Extract the [x, y] coordinate from the center of the cell holding the provided text.  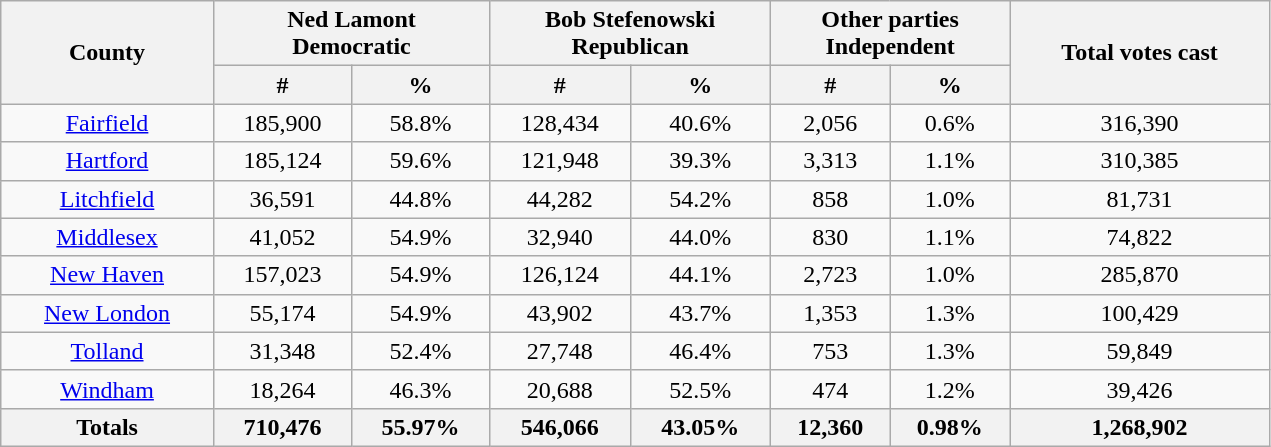
County [108, 52]
126,124 [560, 275]
46.3% [420, 389]
40.6% [700, 123]
74,822 [1140, 237]
54.2% [700, 199]
36,591 [282, 199]
Total votes cast [1140, 52]
44.0% [700, 237]
128,434 [560, 123]
121,948 [560, 161]
474 [831, 389]
185,124 [282, 161]
Tolland [108, 351]
46.4% [700, 351]
Bob StefenowskiRepublican [630, 34]
31,348 [282, 351]
New London [108, 313]
100,429 [1140, 313]
39,426 [1140, 389]
285,870 [1140, 275]
Fairfield [108, 123]
Hartford [108, 161]
0.6% [950, 123]
546,066 [560, 427]
310,385 [1140, 161]
2,056 [831, 123]
43.05% [700, 427]
Windham [108, 389]
830 [831, 237]
185,900 [282, 123]
12,360 [831, 427]
753 [831, 351]
1.2% [950, 389]
59,849 [1140, 351]
59.6% [420, 161]
316,390 [1140, 123]
18,264 [282, 389]
Ned LamontDemocratic [351, 34]
858 [831, 199]
1,268,902 [1140, 427]
1,353 [831, 313]
32,940 [560, 237]
44.8% [420, 199]
20,688 [560, 389]
710,476 [282, 427]
43.7% [700, 313]
2,723 [831, 275]
58.8% [420, 123]
43,902 [560, 313]
44.1% [700, 275]
52.4% [420, 351]
0.98% [950, 427]
41,052 [282, 237]
39.3% [700, 161]
Totals [108, 427]
3,313 [831, 161]
27,748 [560, 351]
157,023 [282, 275]
Other partiesIndependent [890, 34]
Middlesex [108, 237]
52.5% [700, 389]
81,731 [1140, 199]
Litchfield [108, 199]
New Haven [108, 275]
44,282 [560, 199]
55,174 [282, 313]
55.97% [420, 427]
